Locate the cell with the specified text and output its (X, Y) center coordinate. 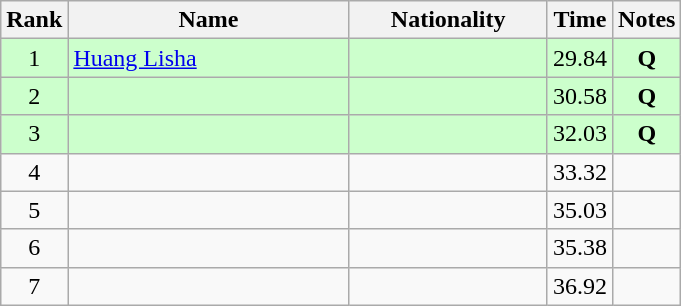
4 (34, 172)
1 (34, 58)
35.03 (580, 210)
3 (34, 134)
33.32 (580, 172)
Notes (647, 20)
35.38 (580, 248)
Nationality (448, 20)
30.58 (580, 96)
7 (34, 286)
36.92 (580, 286)
Name (208, 20)
32.03 (580, 134)
Huang Lisha (208, 58)
2 (34, 96)
Time (580, 20)
5 (34, 210)
Rank (34, 20)
29.84 (580, 58)
6 (34, 248)
